Detect which cell encompasses the target text, then output its [X, Y] center coordinate. 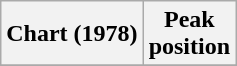
Peakposition [189, 34]
Chart (1978) [72, 34]
